Determine the [X, Y] coordinate at the center of the cell enclosing the given text.  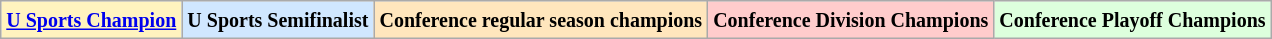
U Sports Champion [92, 20]
U Sports Semifinalist [278, 20]
Conference regular season champions [541, 20]
Conference Division Champions [851, 20]
Conference Playoff Champions [1132, 20]
